Determine the [x, y] coordinate at the center of the cell enclosing the given text.  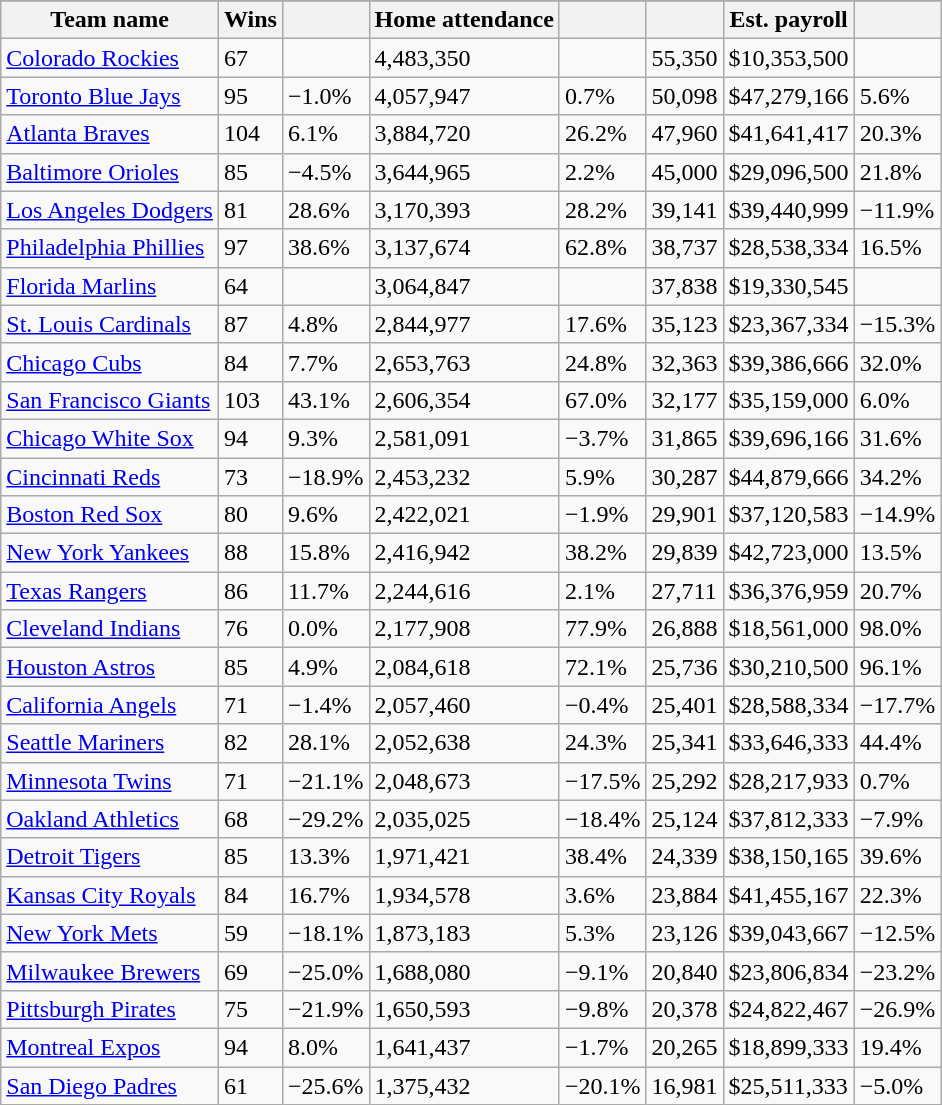
Boston Red Sox [110, 515]
88 [250, 553]
20,265 [684, 1047]
−7.9% [898, 819]
New York Mets [110, 933]
64 [250, 286]
4.9% [326, 667]
38,737 [684, 248]
27,711 [684, 591]
2.1% [602, 591]
$33,646,333 [788, 743]
−1.9% [602, 515]
$36,376,959 [788, 591]
62.8% [602, 248]
3.6% [602, 895]
−20.1% [602, 1085]
5.3% [602, 933]
16.5% [898, 248]
$28,588,334 [788, 705]
28.2% [602, 210]
−18.9% [326, 477]
St. Louis Cardinals [110, 324]
96.1% [898, 667]
2,035,025 [464, 819]
−12.5% [898, 933]
20,840 [684, 971]
Oakland Athletics [110, 819]
72.1% [602, 667]
Seattle Mariners [110, 743]
$39,696,166 [788, 438]
44.4% [898, 743]
−25.0% [326, 971]
1,971,421 [464, 857]
81 [250, 210]
2,422,021 [464, 515]
$29,096,500 [788, 172]
−4.5% [326, 172]
67 [250, 58]
−15.3% [898, 324]
35,123 [684, 324]
San Francisco Giants [110, 400]
Atlanta Braves [110, 134]
25,341 [684, 743]
Milwaukee Brewers [110, 971]
−0.4% [602, 705]
20.3% [898, 134]
$41,455,167 [788, 895]
New York Yankees [110, 553]
25,124 [684, 819]
1,873,183 [464, 933]
50,098 [684, 96]
Pittsburgh Pirates [110, 1009]
$37,120,583 [788, 515]
3,884,720 [464, 134]
29,839 [684, 553]
$35,159,000 [788, 400]
24.8% [602, 362]
80 [250, 515]
1,641,437 [464, 1047]
Est. payroll [788, 20]
2,177,908 [464, 629]
2.2% [602, 172]
16,981 [684, 1085]
Wins [250, 20]
−3.7% [602, 438]
98.0% [898, 629]
−18.4% [602, 819]
32,177 [684, 400]
2,416,942 [464, 553]
59 [250, 933]
−23.2% [898, 971]
Minnesota Twins [110, 781]
Cincinnati Reds [110, 477]
San Diego Padres [110, 1085]
2,057,460 [464, 705]
$28,538,334 [788, 248]
69 [250, 971]
39.6% [898, 857]
Los Angeles Dodgers [110, 210]
39,141 [684, 210]
$25,511,333 [788, 1085]
76 [250, 629]
20,378 [684, 1009]
9.3% [326, 438]
15.8% [326, 553]
26.2% [602, 134]
Baltimore Orioles [110, 172]
Team name [110, 20]
Montreal Expos [110, 1047]
1,688,080 [464, 971]
23,884 [684, 895]
87 [250, 324]
$19,330,545 [788, 286]
3,644,965 [464, 172]
34.2% [898, 477]
$10,353,500 [788, 58]
21.8% [898, 172]
67.0% [602, 400]
45,000 [684, 172]
32,363 [684, 362]
47,960 [684, 134]
−14.9% [898, 515]
Toronto Blue Jays [110, 96]
$23,806,834 [788, 971]
−18.1% [326, 933]
73 [250, 477]
Detroit Tigers [110, 857]
Houston Astros [110, 667]
2,084,618 [464, 667]
25,292 [684, 781]
1,934,578 [464, 895]
$28,217,933 [788, 781]
26,888 [684, 629]
$18,561,000 [788, 629]
5.9% [602, 477]
22.3% [898, 895]
3,170,393 [464, 210]
61 [250, 1085]
55,350 [684, 58]
−21.1% [326, 781]
$39,440,999 [788, 210]
−1.7% [602, 1047]
$24,822,467 [788, 1009]
$41,641,417 [788, 134]
Cleveland Indians [110, 629]
1,375,432 [464, 1085]
−17.5% [602, 781]
Texas Rangers [110, 591]
24,339 [684, 857]
2,052,638 [464, 743]
38.6% [326, 248]
6.1% [326, 134]
Home attendance [464, 20]
95 [250, 96]
4,483,350 [464, 58]
82 [250, 743]
$37,812,333 [788, 819]
38.2% [602, 553]
28.6% [326, 210]
$39,386,666 [788, 362]
Chicago Cubs [110, 362]
25,736 [684, 667]
$42,723,000 [788, 553]
20.7% [898, 591]
$30,210,500 [788, 667]
43.1% [326, 400]
−1.0% [326, 96]
−29.2% [326, 819]
2,048,673 [464, 781]
11.7% [326, 591]
13.3% [326, 857]
−21.9% [326, 1009]
68 [250, 819]
$38,150,165 [788, 857]
−1.4% [326, 705]
31.6% [898, 438]
Kansas City Royals [110, 895]
6.0% [898, 400]
97 [250, 248]
103 [250, 400]
−26.9% [898, 1009]
86 [250, 591]
25,401 [684, 705]
38.4% [602, 857]
Colorado Rockies [110, 58]
104 [250, 134]
3,137,674 [464, 248]
31,865 [684, 438]
29,901 [684, 515]
13.5% [898, 553]
$39,043,667 [788, 933]
2,244,616 [464, 591]
75 [250, 1009]
2,453,232 [464, 477]
1,650,593 [464, 1009]
California Angels [110, 705]
4.8% [326, 324]
−9.8% [602, 1009]
17.6% [602, 324]
$18,899,333 [788, 1047]
77.9% [602, 629]
Chicago White Sox [110, 438]
2,606,354 [464, 400]
30,287 [684, 477]
9.6% [326, 515]
7.7% [326, 362]
Philadelphia Phillies [110, 248]
5.6% [898, 96]
−25.6% [326, 1085]
$47,279,166 [788, 96]
4,057,947 [464, 96]
19.4% [898, 1047]
−5.0% [898, 1085]
8.0% [326, 1047]
28.1% [326, 743]
32.0% [898, 362]
−11.9% [898, 210]
−9.1% [602, 971]
2,844,977 [464, 324]
24.3% [602, 743]
Florida Marlins [110, 286]
0.0% [326, 629]
2,581,091 [464, 438]
$23,367,334 [788, 324]
−17.7% [898, 705]
$44,879,666 [788, 477]
2,653,763 [464, 362]
37,838 [684, 286]
23,126 [684, 933]
16.7% [326, 895]
3,064,847 [464, 286]
